Detect which cell encompasses the target text, then output its [X, Y] center coordinate. 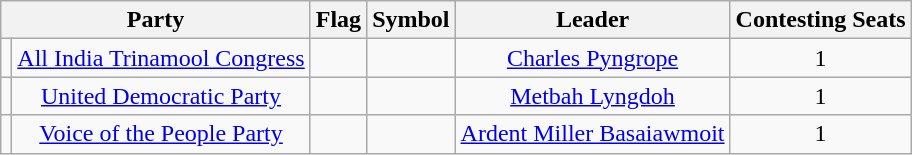
Contesting Seats [820, 20]
United Democratic Party [161, 96]
Charles Pyngrope [592, 58]
Ardent Miller Basaiawmoit [592, 134]
Symbol [411, 20]
Flag [338, 20]
All India Trinamool Congress [161, 58]
Metbah Lyngdoh [592, 96]
Party [156, 20]
Voice of the People Party [161, 134]
Leader [592, 20]
